Locate the cell with the specified text and output its (X, Y) center coordinate. 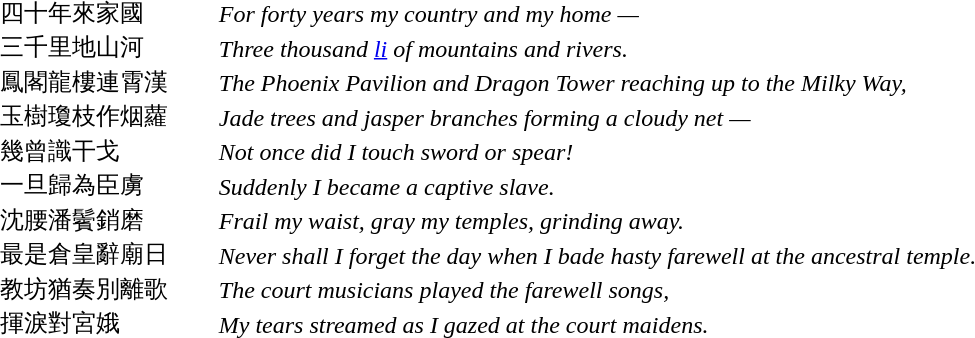
一旦歸為臣虜 (84, 186)
最是倉皇辭廟日 (84, 256)
幾曾識干戈 (84, 152)
三千里地山河 (84, 48)
沈腰潘鬢銷磨 (84, 221)
鳳閣龍樓連霄漢 (84, 83)
教坊猶奏別離歌 (84, 290)
玉樹瓊枝作烟蘿 (84, 118)
